Output the (X, Y) coordinate of the center of the cell containing the given text.  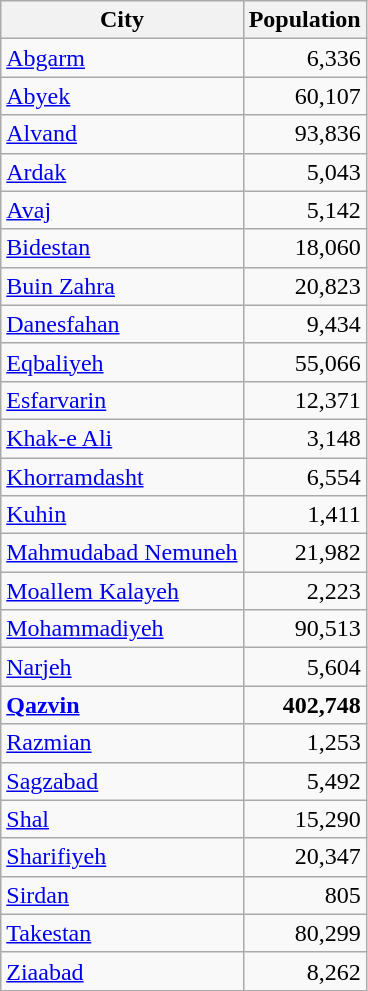
Moallem Kalayeh (122, 591)
Abgarm (122, 58)
18,060 (304, 248)
402,748 (304, 705)
9,434 (304, 324)
805 (304, 895)
5,142 (304, 210)
20,823 (304, 286)
Mahmudabad Nemuneh (122, 553)
1,411 (304, 515)
Sagzabad (122, 781)
Population (304, 20)
Bidestan (122, 248)
5,043 (304, 172)
Ziaabad (122, 971)
93,836 (304, 134)
Esfarvarin (122, 400)
Kuhin (122, 515)
12,371 (304, 400)
Razmian (122, 743)
Qazvin (122, 705)
Narjeh (122, 667)
Avaj (122, 210)
Eqbaliyeh (122, 362)
15,290 (304, 819)
6,336 (304, 58)
Sharifiyeh (122, 857)
5,492 (304, 781)
Danesfahan (122, 324)
6,554 (304, 477)
5,604 (304, 667)
2,223 (304, 591)
80,299 (304, 933)
Mohammadiyeh (122, 629)
3,148 (304, 438)
Buin Zahra (122, 286)
City (122, 20)
Abyek (122, 96)
55,066 (304, 362)
8,262 (304, 971)
Sirdan (122, 895)
60,107 (304, 96)
Alvand (122, 134)
Khorramdasht (122, 477)
21,982 (304, 553)
90,513 (304, 629)
Ardak (122, 172)
Shal (122, 819)
20,347 (304, 857)
Takestan (122, 933)
Khak-e Ali (122, 438)
1,253 (304, 743)
